Scan for the cell matching the given text and deliver its [X, Y] coordinate at center. 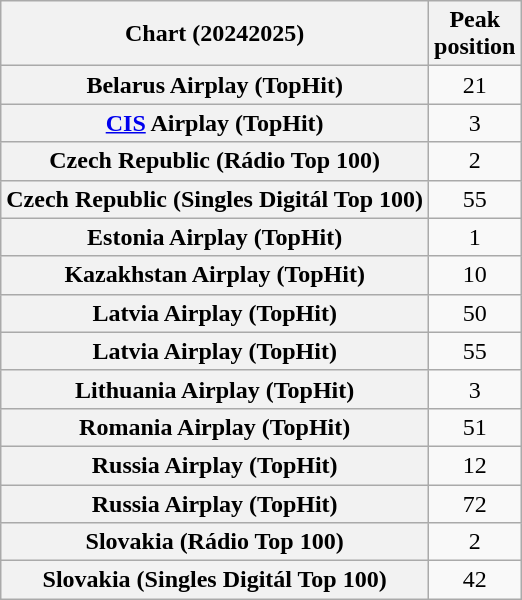
50 [475, 313]
Czech Republic (Rádio Top 100) [215, 161]
1 [475, 237]
Czech Republic (Singles Digitál Top 100) [215, 199]
Slovakia (Singles Digitál Top 100) [215, 580]
21 [475, 85]
72 [475, 503]
Romania Airplay (TopHit) [215, 427]
10 [475, 275]
Peakposition [475, 34]
51 [475, 427]
CIS Airplay (TopHit) [215, 123]
12 [475, 465]
Kazakhstan Airplay (TopHit) [215, 275]
Slovakia (Rádio Top 100) [215, 542]
Chart (20242025) [215, 34]
Estonia Airplay (TopHit) [215, 237]
Lithuania Airplay (TopHit) [215, 389]
Belarus Airplay (TopHit) [215, 85]
42 [475, 580]
